Determine the (X, Y) coordinate at the center of the cell enclosing the given text.  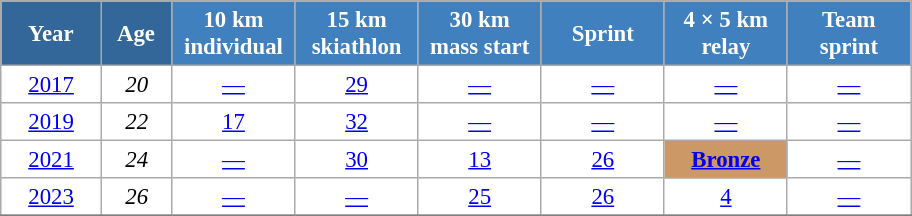
Team sprint (848, 34)
20 (136, 85)
Age (136, 34)
Sprint (602, 34)
13 (480, 160)
30 km mass start (480, 34)
2023 (52, 197)
4 (726, 197)
10 km individual (234, 34)
17 (234, 122)
15 km skiathlon (356, 34)
Bronze (726, 160)
24 (136, 160)
2019 (52, 122)
22 (136, 122)
25 (480, 197)
29 (356, 85)
2017 (52, 85)
30 (356, 160)
4 × 5 km relay (726, 34)
32 (356, 122)
2021 (52, 160)
Year (52, 34)
